Search for the cell housing the specified text and yield its [x, y] center coordinate. 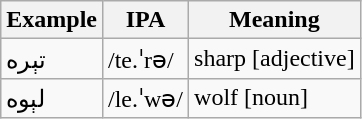
تېره [52, 59]
Meaning [275, 20]
sharp [adjective] [275, 59]
/te.ˈrə/ [145, 59]
wolf [noun] [275, 98]
/le.ˈwə/ [145, 98]
IPA [145, 20]
لېوه [52, 98]
Example [52, 20]
